From the cell containing the given text, extract its center point as [x, y] coordinate. 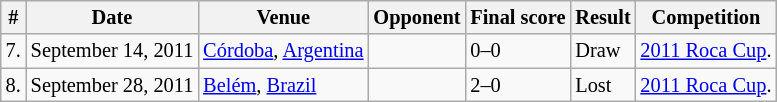
7. [14, 51]
8. [14, 85]
# [14, 17]
Opponent [416, 17]
Date [112, 17]
2–0 [518, 85]
Lost [602, 85]
Draw [602, 51]
Final score [518, 17]
Venue [283, 17]
Result [602, 17]
0–0 [518, 51]
Belém, Brazil [283, 85]
September 14, 2011 [112, 51]
Córdoba, Argentina [283, 51]
Competition [706, 17]
September 28, 2011 [112, 85]
